Return [X, Y] of the center of cell containing provided text 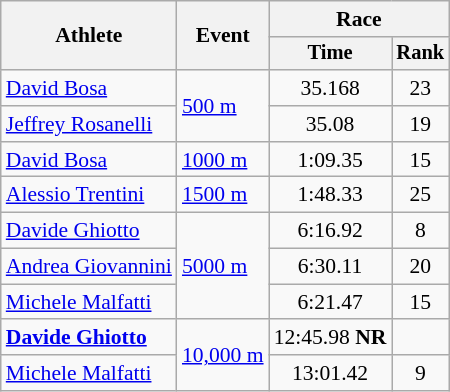
Race [359, 19]
6:21.47 [330, 302]
Event [223, 36]
Rank [421, 54]
Time [330, 54]
5000 m [223, 266]
20 [421, 267]
1:48.33 [330, 195]
8 [421, 231]
19 [421, 124]
500 m [223, 106]
Andrea Giovannini [89, 267]
6:30.11 [330, 267]
35.08 [330, 124]
1000 m [223, 160]
Athlete [89, 36]
1500 m [223, 195]
9 [421, 373]
13:01.42 [330, 373]
12:45.98 NR [330, 338]
23 [421, 88]
Jeffrey Rosanelli [89, 124]
1:09.35 [330, 160]
Alessio Trentini [89, 195]
10,000 m [223, 356]
35.168 [330, 88]
6:16.92 [330, 231]
25 [421, 195]
